From the cell containing the given text, extract its center point as (X, Y) coordinate. 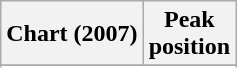
Chart (2007) (72, 34)
Peak position (189, 34)
